Detect which cell encompasses the target text, then output its (X, Y) center coordinate. 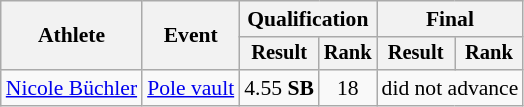
4.55 SB (279, 88)
Event (190, 36)
Athlete (72, 36)
Pole vault (190, 88)
Final (450, 19)
Qualification (308, 19)
did not advance (450, 88)
18 (348, 88)
Nicole Büchler (72, 88)
